Locate the cell with the specified text and output its [x, y] center coordinate. 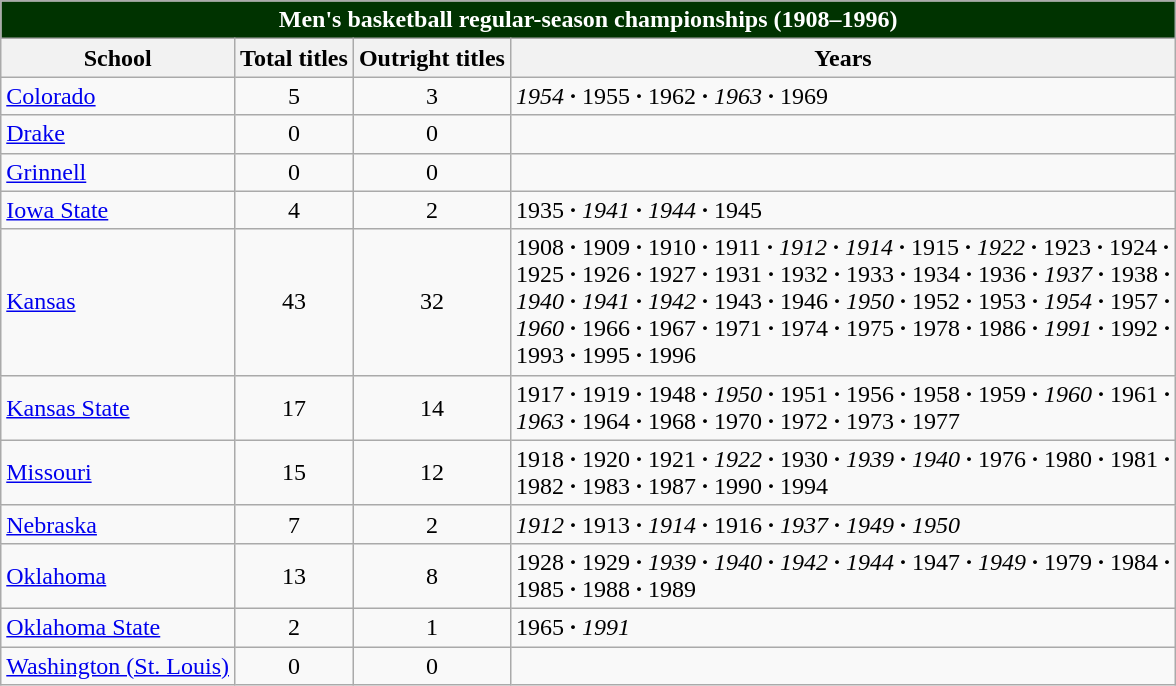
Iowa State [118, 210]
14 [432, 408]
Colorado [118, 96]
1 [432, 627]
1918 · 1920 · 1921 · 1922 · 1930 · 1939 · 1940 · 1976 · 1980 · 1981 ·1982 · 1983 · 1987 · 1990 · 1994 [842, 472]
Drake [118, 134]
Washington (St. Louis) [118, 665]
4 [294, 210]
1917 · 1919 · 1948 · 1950 · 1951 · 1956 · 1958 · 1959 · 1960 · 1961 ·1963 · 1964 · 1968 · 1970 · 1972 · 1973 · 1977 [842, 408]
1954 · 1955 · 1962 · 1963 · 1969 [842, 96]
17 [294, 408]
8 [432, 576]
12 [432, 472]
Nebraska [118, 524]
Outright titles [432, 58]
5 [294, 96]
Missouri [118, 472]
32 [432, 302]
1912 · 1913 · 1914 · 1916 · 1937 · 1949 · 1950 [842, 524]
Oklahoma [118, 576]
Years [842, 58]
Kansas State [118, 408]
Men's basketball regular-season championships (1908–1996) [588, 20]
1928 · 1929 · 1939 · 1940 · 1942 · 1944 · 1947 · 1949 · 1979 · 1984 ·1985 · 1988 · 1989 [842, 576]
13 [294, 576]
7 [294, 524]
Kansas [118, 302]
1935 · 1941 · 1944 · 1945 [842, 210]
3 [432, 96]
43 [294, 302]
Grinnell [118, 172]
Total titles [294, 58]
Oklahoma State [118, 627]
15 [294, 472]
1965 · 1991 [842, 627]
School [118, 58]
